Search for the cell housing the specified text and yield its [x, y] center coordinate. 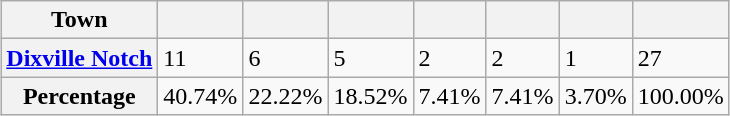
18.52% [370, 96]
5 [370, 58]
3.70% [596, 96]
1 [596, 58]
22.22% [286, 96]
40.74% [200, 96]
6 [286, 58]
100.00% [680, 96]
11 [200, 58]
Town [80, 20]
Dixville Notch [80, 58]
27 [680, 58]
Percentage [80, 96]
